Locate the cell with the specified text and output its (X, Y) center coordinate. 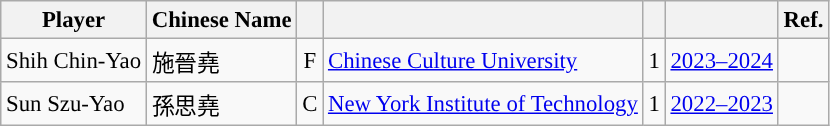
Sun Szu-Yao (74, 104)
Ref. (803, 20)
2022–2023 (722, 104)
Player (74, 20)
施晉堯 (221, 61)
New York Institute of Technology (484, 104)
Chinese Name (221, 20)
C (310, 104)
Chinese Culture University (484, 61)
2023–2024 (722, 61)
Shih Chin-Yao (74, 61)
F (310, 61)
孫思堯 (221, 104)
